Detect which cell encompasses the target text, then output its (x, y) center coordinate. 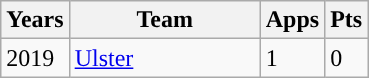
2019 (35, 58)
Apps (292, 20)
Pts (346, 20)
Team (164, 20)
0 (346, 58)
1 (292, 58)
Years (35, 20)
Ulster (164, 58)
